For the text-containing cell, return its midpoint in (x, y) coordinate format. 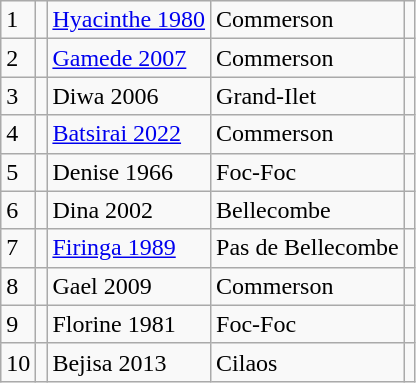
9 (18, 324)
10 (18, 362)
Gamede 2007 (129, 58)
2 (18, 58)
Batsirai 2022 (129, 134)
4 (18, 134)
Firinga 1989 (129, 248)
3 (18, 96)
8 (18, 286)
Bellecombe (308, 210)
Denise 1966 (129, 172)
Diwa 2006 (129, 96)
Cilaos (308, 362)
Pas de Bellecombe (308, 248)
5 (18, 172)
Dina 2002 (129, 210)
Grand-Ilet (308, 96)
Hyacinthe 1980 (129, 20)
Bejisa 2013 (129, 362)
7 (18, 248)
1 (18, 20)
Florine 1981 (129, 324)
6 (18, 210)
Gael 2009 (129, 286)
